Locate the cell with the specified text and output its (X, Y) center coordinate. 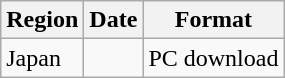
Japan (42, 58)
Date (114, 20)
Region (42, 20)
Format (214, 20)
PC download (214, 58)
